Search for the cell housing the specified text and yield its [X, Y] center coordinate. 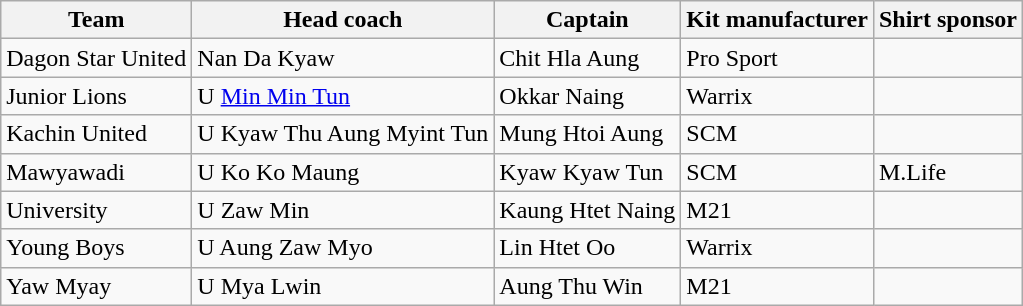
Kaung Htet Naing [588, 210]
Nan Da Kyaw [343, 58]
Kyaw Kyaw Tun [588, 172]
Shirt sponsor [948, 20]
Kachin United [96, 134]
U Kyaw Thu Aung Myint Tun [343, 134]
Chit Hla Aung [588, 58]
Yaw Myay [96, 286]
Mung Htoi Aung [588, 134]
Team [96, 20]
Junior Lions [96, 96]
M.Life [948, 172]
Lin Htet Oo [588, 248]
U Zaw Min [343, 210]
Mawyawadi [96, 172]
Head coach [343, 20]
Dagon Star United [96, 58]
Kit manufacturer [778, 20]
University [96, 210]
Aung Thu Win [588, 286]
Captain [588, 20]
Okkar Naing [588, 96]
U Ko Ko Maung [343, 172]
U Min Min Tun [343, 96]
U Aung Zaw Myo [343, 248]
Young Boys [96, 248]
U Mya Lwin [343, 286]
Pro Sport [778, 58]
